Identify which cell holds the provided text, then report its [x, y] central coordinate. 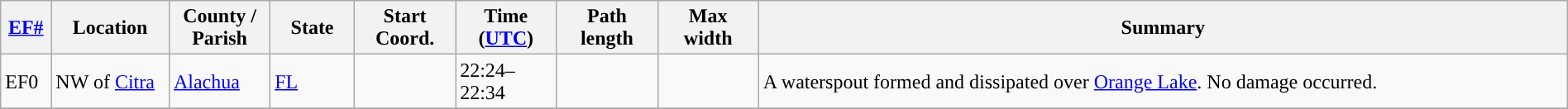
A waterspout formed and dissipated over Orange Lake. No damage occurred. [1163, 81]
EF0 [26, 81]
Summary [1163, 28]
Alachua [219, 81]
Location [111, 28]
Time (UTC) [506, 28]
Max width [708, 28]
FL [313, 81]
Start Coord. [404, 28]
EF# [26, 28]
County / Parish [219, 28]
22:24–22:34 [506, 81]
NW of Citra [111, 81]
State [313, 28]
Path length [607, 28]
